Identify which cell holds the provided text, then report its [x, y] central coordinate. 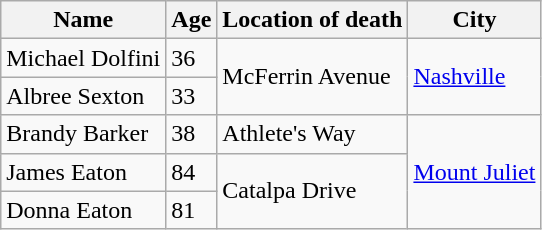
James Eaton [84, 172]
36 [192, 58]
84 [192, 172]
Name [84, 20]
Age [192, 20]
Mount Juliet [474, 172]
Catalpa Drive [312, 191]
Michael Dolfini [84, 58]
33 [192, 96]
Athlete's Way [312, 134]
38 [192, 134]
Donna Eaton [84, 210]
McFerrin Avenue [312, 77]
Albree Sexton [84, 96]
City [474, 20]
Brandy Barker [84, 134]
Location of death [312, 20]
Nashville [474, 77]
81 [192, 210]
